Capture the cell that displays the provided text and extract its [x, y] central coordinate. 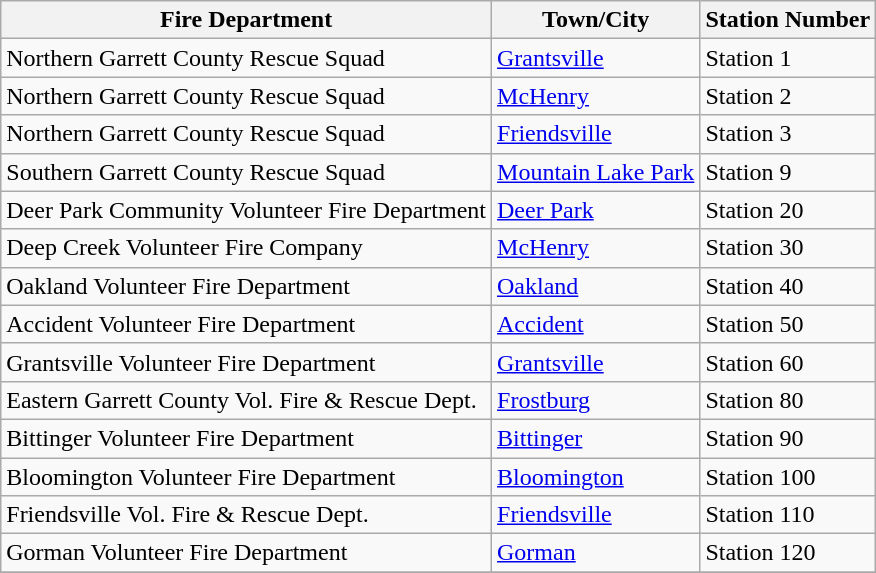
Station 1 [788, 58]
Deer Park Community Volunteer Fire Department [246, 210]
Grantsville Volunteer Fire Department [246, 362]
Station Number [788, 20]
Fire Department [246, 20]
Station 120 [788, 553]
Friendsville Vol. Fire & Rescue Dept. [246, 515]
Gorman [596, 553]
Station 80 [788, 400]
Accident [596, 324]
Station 20 [788, 210]
Station 90 [788, 438]
Deep Creek Volunteer Fire Company [246, 248]
Bittinger [596, 438]
Accident Volunteer Fire Department [246, 324]
Oakland Volunteer Fire Department [246, 286]
Station 3 [788, 134]
Bloomington [596, 477]
Bittinger Volunteer Fire Department [246, 438]
Station 100 [788, 477]
Southern Garrett County Rescue Squad [246, 172]
Station 50 [788, 324]
Station 60 [788, 362]
Mountain Lake Park [596, 172]
Station 30 [788, 248]
Station 2 [788, 96]
Deer Park [596, 210]
Station 9 [788, 172]
Bloomington Volunteer Fire Department [246, 477]
Station 40 [788, 286]
Station 110 [788, 515]
Oakland [596, 286]
Gorman Volunteer Fire Department [246, 553]
Eastern Garrett County Vol. Fire & Rescue Dept. [246, 400]
Town/City [596, 20]
Frostburg [596, 400]
